From the cell containing the given text, extract its center point as (X, Y) coordinate. 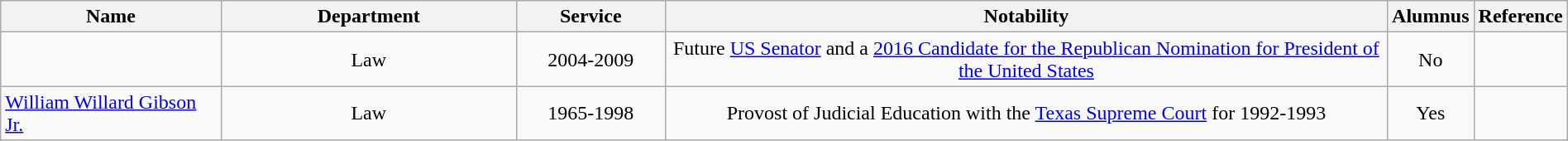
1965-1998 (590, 113)
2004-2009 (590, 60)
Name (111, 17)
Alumnus (1431, 17)
Reference (1520, 17)
Provost of Judicial Education with the Texas Supreme Court for 1992-1993 (1025, 113)
No (1431, 60)
William Willard Gibson Jr. (111, 113)
Service (590, 17)
Notability (1025, 17)
Yes (1431, 113)
Future US Senator and a 2016 Candidate for the Republican Nomination for President of the United States (1025, 60)
Department (369, 17)
